For the text-containing cell, return its midpoint in [X, Y] coordinate format. 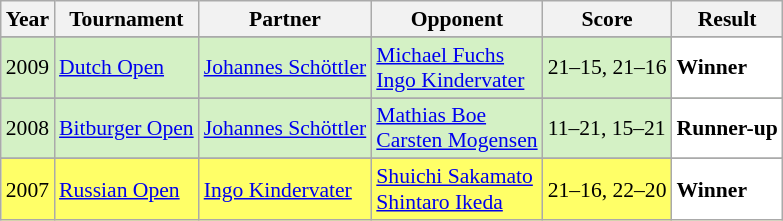
2007 [28, 190]
2008 [28, 128]
Year [28, 19]
Result [728, 19]
Mathias Boe Carsten Mogensen [456, 128]
21–16, 22–20 [608, 190]
Partner [286, 19]
Ingo Kindervater [286, 190]
Bitburger Open [126, 128]
11–21, 15–21 [608, 128]
21–15, 21–16 [608, 68]
Runner-up [728, 128]
Michael Fuchs Ingo Kindervater [456, 68]
2009 [28, 68]
Opponent [456, 19]
Dutch Open [126, 68]
Tournament [126, 19]
Score [608, 19]
Shuichi Sakamato Shintaro Ikeda [456, 190]
Russian Open [126, 190]
